Pinpoint the cell where the given text exists, returning its [x, y] midpoint coordinate. 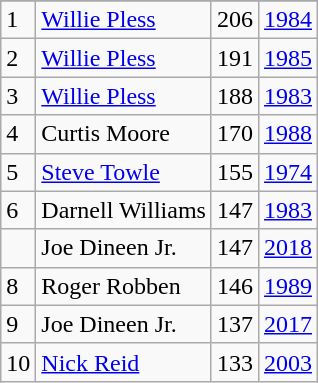
206 [234, 20]
2 [18, 58]
5 [18, 172]
170 [234, 134]
10 [18, 362]
1989 [288, 286]
2018 [288, 248]
1988 [288, 134]
137 [234, 324]
133 [234, 362]
1 [18, 20]
Roger Robben [124, 286]
8 [18, 286]
155 [234, 172]
2017 [288, 324]
1974 [288, 172]
Darnell Williams [124, 210]
Steve Towle [124, 172]
6 [18, 210]
188 [234, 96]
2003 [288, 362]
3 [18, 96]
Nick Reid [124, 362]
1985 [288, 58]
1984 [288, 20]
Curtis Moore [124, 134]
4 [18, 134]
146 [234, 286]
191 [234, 58]
9 [18, 324]
